From the cell containing the given text, extract its center point as (X, Y) coordinate. 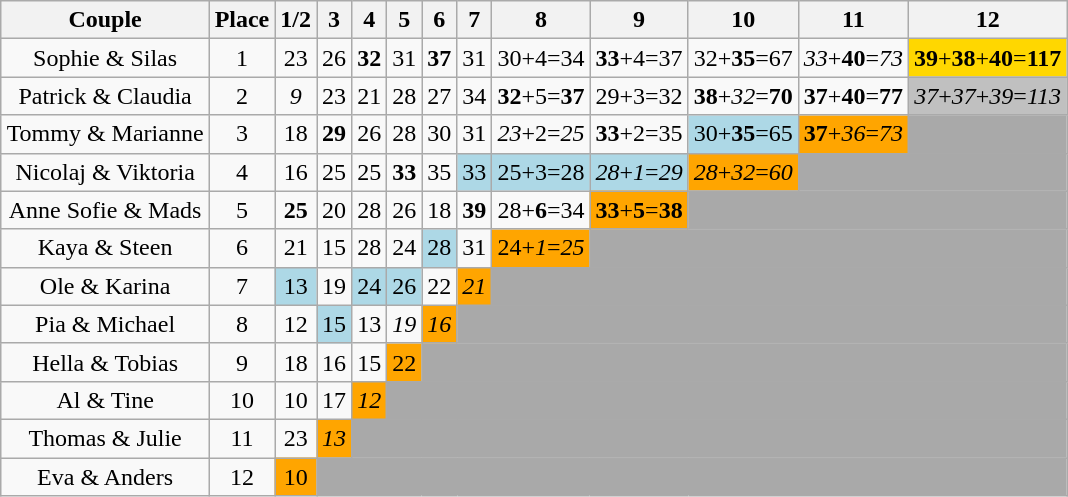
30+35=65 (743, 134)
1/2 (296, 20)
35 (440, 172)
17 (334, 400)
Couple (105, 20)
Sophie & Silas (105, 58)
37+40=77 (853, 96)
20 (334, 210)
Pia & Michael (105, 324)
33+4=37 (639, 58)
32 (370, 58)
Kaya & Steen (105, 248)
Thomas & Julie (105, 438)
1 (242, 58)
28+32=60 (743, 172)
32+5=37 (541, 96)
Patrick & Claudia (105, 96)
39+38+40=117 (987, 58)
2 (242, 96)
39 (474, 210)
37+37+39=113 (987, 96)
30 (440, 134)
33+2=35 (639, 134)
Nicolaj & Viktoria (105, 172)
29+3=32 (639, 96)
Place (242, 20)
24+1=25 (541, 248)
32+35=67 (743, 58)
28+6=34 (541, 210)
23+2=25 (541, 134)
37 (440, 58)
Tommy & Marianne (105, 134)
Hella & Tobias (105, 362)
33+5=38 (639, 210)
27 (440, 96)
25+3=28 (541, 172)
Ole & Karina (105, 286)
34 (474, 96)
Al & Tine (105, 400)
28+1=29 (639, 172)
Eva & Anders (105, 477)
30+4=34 (541, 58)
37+36=73 (853, 134)
33+40=73 (853, 58)
38+32=70 (743, 96)
Anne Sofie & Mads (105, 210)
29 (334, 134)
